Pinpoint the cell where the given text exists, returning its [x, y] midpoint coordinate. 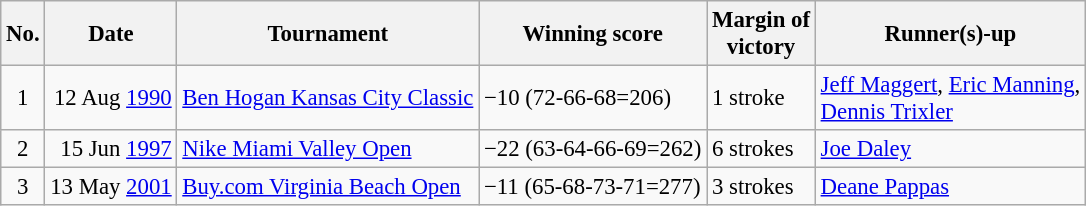
Runner(s)-up [950, 34]
−22 (63-64-66-69=262) [593, 149]
13 May 2001 [111, 187]
−11 (65-68-73-71=277) [593, 187]
1 stroke [762, 98]
No. [23, 34]
Winning score [593, 34]
Jeff Maggert, Eric Manning, Dennis Trixler [950, 98]
Ben Hogan Kansas City Classic [328, 98]
Buy.com Virginia Beach Open [328, 187]
15 Jun 1997 [111, 149]
Margin ofvictory [762, 34]
3 [23, 187]
Nike Miami Valley Open [328, 149]
−10 (72-66-68=206) [593, 98]
1 [23, 98]
Deane Pappas [950, 187]
Tournament [328, 34]
6 strokes [762, 149]
3 strokes [762, 187]
12 Aug 1990 [111, 98]
Date [111, 34]
Joe Daley [950, 149]
2 [23, 149]
